Identify which cell holds the provided text, then report its (X, Y) central coordinate. 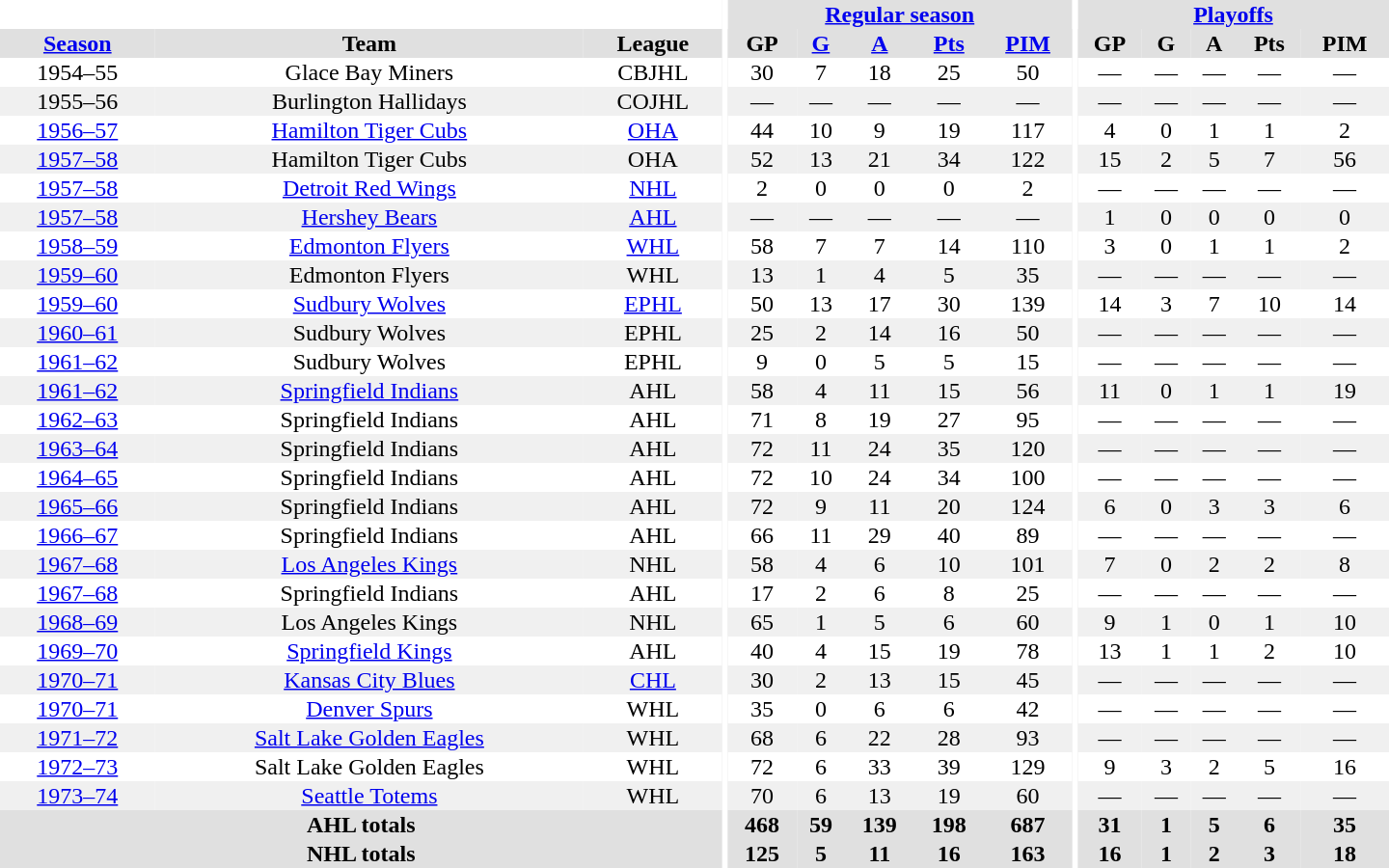
1958–59 (77, 246)
44 (762, 130)
129 (1028, 767)
Seattle Totems (370, 796)
70 (762, 796)
120 (1028, 448)
1972–73 (77, 767)
1965–66 (77, 506)
33 (880, 767)
1973–74 (77, 796)
1960–61 (77, 333)
163 (1028, 854)
Season (77, 43)
1954–55 (77, 72)
39 (949, 767)
687 (1028, 825)
Kansas City Blues (370, 680)
COJHL (652, 101)
Hershey Bears (370, 217)
100 (1028, 477)
68 (762, 738)
28 (949, 738)
95 (1028, 420)
Glace Bay Miners (370, 72)
1969–70 (77, 651)
1963–64 (77, 448)
Regular season (899, 14)
Detroit Red Wings (370, 188)
89 (1028, 535)
21 (880, 159)
31 (1109, 825)
198 (949, 825)
20 (949, 506)
Springfield Kings (370, 651)
59 (821, 825)
CHL (652, 680)
93 (1028, 738)
1964–65 (77, 477)
117 (1028, 130)
65 (762, 622)
66 (762, 535)
22 (880, 738)
1956–57 (77, 130)
AHL totals (361, 825)
Burlington Hallidays (370, 101)
125 (762, 854)
1955–56 (77, 101)
78 (1028, 651)
124 (1028, 506)
45 (1028, 680)
29 (880, 535)
Denver Spurs (370, 709)
NHL totals (361, 854)
League (652, 43)
1968–69 (77, 622)
1966–67 (77, 535)
1971–72 (77, 738)
Playoffs (1233, 14)
71 (762, 420)
Team (370, 43)
122 (1028, 159)
42 (1028, 709)
27 (949, 420)
101 (1028, 564)
110 (1028, 246)
468 (762, 825)
CBJHL (652, 72)
52 (762, 159)
1962–63 (77, 420)
